Detect which cell encompasses the target text, then output its (X, Y) center coordinate. 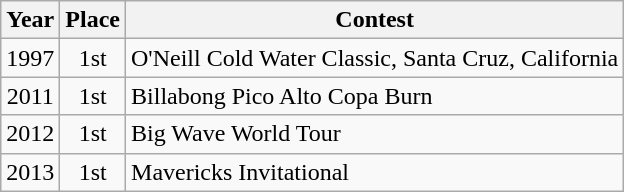
2012 (30, 134)
Mavericks Invitational (375, 172)
2013 (30, 172)
Contest (375, 20)
1997 (30, 58)
Billabong Pico Alto Copa Burn (375, 96)
Place (93, 20)
Year (30, 20)
Big Wave World Tour (375, 134)
O'Neill Cold Water Classic, Santa Cruz, California (375, 58)
2011 (30, 96)
